For the text-containing cell, return its midpoint in [X, Y] coordinate format. 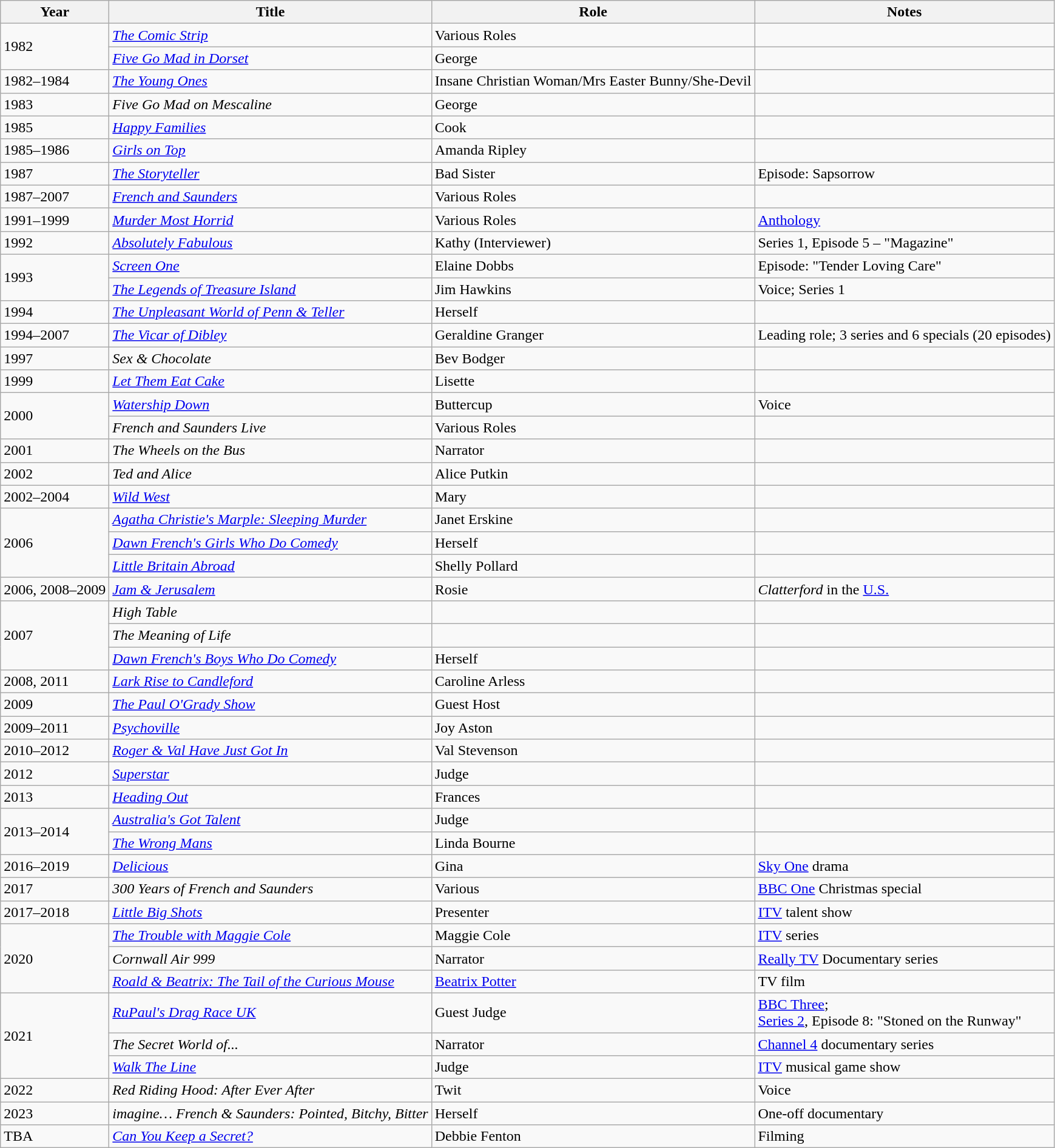
Delicious [271, 866]
Presenter [593, 912]
1991–1999 [55, 220]
2017–2018 [55, 912]
The Legends of Treasure Island [271, 289]
Jam & Jerusalem [271, 589]
1985 [55, 127]
The Secret World of... [271, 1044]
Let Them Eat Cake [271, 381]
2016–2019 [55, 866]
Five Go Mad on Mescaline [271, 104]
2006 [55, 543]
2017 [55, 889]
Series 1, Episode 5 – "Magazine" [905, 243]
Amanda Ripley [593, 150]
Really TV Documentary series [905, 958]
Absolutely Fabulous [271, 243]
Linda Bourne [593, 843]
1994 [55, 312]
Sex & Chocolate [271, 358]
Filming [905, 1136]
1994–2007 [55, 335]
Janet Erskine [593, 520]
French and Saunders Live [271, 428]
2001 [55, 451]
Maggie Cole [593, 935]
Gina [593, 866]
Can You Keep a Secret? [271, 1136]
The Unpleasant World of Penn & Teller [271, 312]
1982 [55, 47]
2002 [55, 474]
1997 [55, 358]
300 Years of French and Saunders [271, 889]
Episode: "Tender Loving Care" [905, 266]
1983 [55, 104]
2000 [55, 416]
Caroline Arless [593, 682]
Superstar [271, 774]
Dawn French's Girls Who Do Comedy [271, 543]
Cook [593, 127]
ITV musical game show [905, 1067]
Red Riding Hood: After Ever After [271, 1090]
Happy Families [271, 127]
Screen One [271, 266]
The Wheels on the Bus [271, 451]
2013 [55, 797]
The Paul O'Grady Show [271, 705]
Heading Out [271, 797]
Val Stevenson [593, 751]
One-off documentary [905, 1113]
2021 [55, 1036]
Elaine Dobbs [593, 266]
Little Big Shots [271, 912]
RuPaul's Drag Race UK [271, 1013]
TBA [55, 1136]
Girls on Top [271, 150]
BBC One Christmas special [905, 889]
2002–2004 [55, 497]
Sky One drama [905, 866]
Year [55, 12]
2009–2011 [55, 728]
Little Britain Abroad [271, 566]
Guest Judge [593, 1013]
2009 [55, 705]
Role [593, 12]
Channel 4 documentary series [905, 1044]
Cornwall Air 999 [271, 958]
The Meaning of Life [271, 635]
Walk The Line [271, 1067]
Beatrix Potter [593, 981]
Insane Christian Woman/Mrs Easter Bunny/She-Devil [593, 81]
2023 [55, 1113]
The Comic Strip [271, 35]
ITV talent show [905, 912]
Debbie Fenton [593, 1136]
2010–2012 [55, 751]
Shelly Pollard [593, 566]
Various [593, 889]
Five Go Mad in Dorset [271, 58]
TV film [905, 981]
The Trouble with Maggie Cole [271, 935]
The Wrong Mans [271, 843]
2012 [55, 774]
Bev Bodger [593, 358]
1992 [55, 243]
Dawn French's Boys Who Do Comedy [271, 658]
BBC Three;Series 2, Episode 8: "Stoned on the Runway" [905, 1013]
Guest Host [593, 705]
Lark Rise to Candleford [271, 682]
Alice Putkin [593, 474]
Roger & Val Have Just Got In [271, 751]
Twit [593, 1090]
imagine… French & Saunders: Pointed, Bitchy, Bitter [271, 1113]
Mary [593, 497]
Notes [905, 12]
Murder Most Horrid [271, 220]
The Vicar of Dibley [271, 335]
Title [271, 12]
Episode: Sapsorrow [905, 173]
ITV series [905, 935]
Wild West [271, 497]
2007 [55, 635]
Anthology [905, 220]
Jim Hawkins [593, 289]
2020 [55, 958]
Frances [593, 797]
Australia's Got Talent [271, 820]
Lisette [593, 381]
1987–2007 [55, 196]
1987 [55, 173]
Kathy (Interviewer) [593, 243]
Agatha Christie's Marple: Sleeping Murder [271, 520]
1985–1986 [55, 150]
Roald & Beatrix: The Tail of the Curious Mouse [271, 981]
Joy Aston [593, 728]
2006, 2008–2009 [55, 589]
2022 [55, 1090]
Clatterford in the U.S. [905, 589]
Bad Sister [593, 173]
Voice; Series 1 [905, 289]
2013–2014 [55, 831]
The Young Ones [271, 81]
The Storyteller [271, 173]
1982–1984 [55, 81]
Rosie [593, 589]
French and Saunders [271, 196]
High Table [271, 612]
Watership Down [271, 404]
2008, 2011 [55, 682]
1993 [55, 277]
Psychoville [271, 728]
Leading role; 3 series and 6 specials (20 episodes) [905, 335]
1999 [55, 381]
Buttercup [593, 404]
Ted and Alice [271, 474]
Geraldine Granger [593, 335]
